Extract the [x, y] coordinate from the center of the cell holding the provided text.  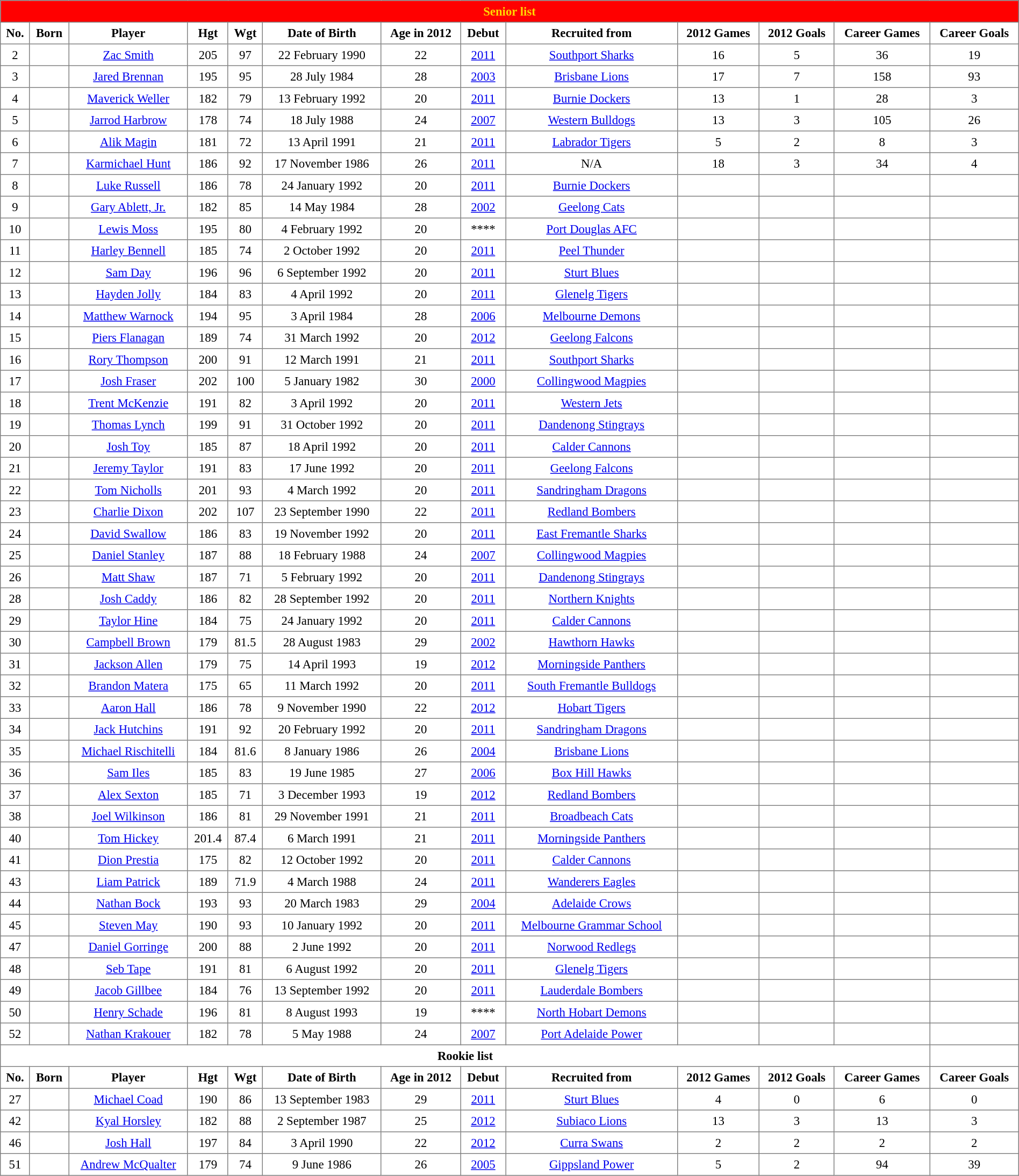
76 [245, 990]
2000 [484, 381]
Broadbeach Cats [591, 816]
8 August 1993 [321, 1012]
3 April 1990 [321, 1143]
Lauderdale Bombers [591, 990]
N/A [591, 163]
81.6 [245, 751]
14 [15, 316]
Rookie list [465, 1056]
94 [882, 1164]
18 July 1988 [321, 120]
Brandon Matera [128, 686]
Peel Thunder [591, 250]
Jacob Gillbee [128, 990]
Charlie Dixon [128, 511]
Jeremy Taylor [128, 468]
65 [245, 686]
Piers Flanagan [128, 337]
44 [15, 903]
Alik Magin [128, 142]
205 [207, 55]
Josh Hall [128, 1143]
19 June 1985 [321, 773]
Senior list [509, 11]
46 [15, 1143]
158 [882, 76]
31 [15, 664]
10 [15, 229]
181 [207, 142]
5 February 1992 [321, 577]
107 [245, 511]
Josh Caddy [128, 598]
Aaron Hall [128, 708]
178 [207, 120]
Kyal Horsley [128, 1121]
Joel Wilkinson [128, 816]
12 March 1991 [321, 359]
Trent McKenzie [128, 403]
31 March 1992 [321, 337]
Taylor Hine [128, 621]
Karmichael Hunt [128, 163]
Liam Patrick [128, 882]
87.4 [245, 838]
201 [207, 490]
6 August 1992 [321, 969]
87 [245, 446]
East Fremantle Sharks [591, 533]
40 [15, 838]
28 August 1983 [321, 642]
Maverick Weller [128, 98]
72 [245, 142]
Box Hill Hawks [591, 773]
Jack Hutchins [128, 729]
4 March 1988 [321, 882]
Port Adelaide Power [591, 1034]
1 [796, 98]
Henry Schade [128, 1012]
9 [15, 207]
50 [15, 1012]
Luke Russell [128, 185]
11 March 1992 [321, 686]
193 [207, 903]
81.5 [245, 642]
11 [15, 250]
100 [245, 381]
194 [207, 316]
8 January 1986 [321, 751]
13 September 1983 [321, 1099]
Zac Smith [128, 55]
22 February 1990 [321, 55]
Hawthorn Hawks [591, 642]
84 [245, 1143]
Nathan Bock [128, 903]
Jackson Allen [128, 664]
3 April 1992 [321, 403]
Jared Brennan [128, 76]
Hayden Jolly [128, 294]
19 November 1992 [321, 533]
18 April 1992 [321, 446]
Gary Ablett, Jr. [128, 207]
17 June 1992 [321, 468]
Melbourne Grammar School [591, 925]
20 February 1992 [321, 729]
Dion Prestia [128, 860]
47 [15, 947]
Curra Swans [591, 1143]
Campbell Brown [128, 642]
97 [245, 55]
32 [15, 686]
Matt Shaw [128, 577]
Nathan Krakouer [128, 1034]
42 [15, 1121]
14 May 1984 [321, 207]
Wanderers Eagles [591, 882]
Seb Tape [128, 969]
Josh Toy [128, 446]
80 [245, 229]
Michael Rischitelli [128, 751]
Harley Bennell [128, 250]
North Hobart Demons [591, 1012]
17 November 1986 [321, 163]
Steven May [128, 925]
Thomas Lynch [128, 424]
Port Douglas AFC [591, 229]
Jarrod Harbrow [128, 120]
20 March 1983 [321, 903]
Tom Nicholls [128, 490]
5 January 1982 [321, 381]
4 April 1992 [321, 294]
2 September 1987 [321, 1121]
Norwood Redlegs [591, 947]
28 July 1984 [321, 76]
199 [207, 424]
14 April 1993 [321, 664]
23 September 1990 [321, 511]
Daniel Gorringe [128, 947]
Matthew Warnock [128, 316]
3 April 1984 [321, 316]
3 December 1993 [321, 795]
15 [15, 337]
5 May 1988 [321, 1034]
Gippsland Power [591, 1164]
Alex Sexton [128, 795]
Labrador Tigers [591, 142]
18 February 1988 [321, 555]
Lewis Moss [128, 229]
37 [15, 795]
49 [15, 990]
197 [207, 1143]
Tom Hickey [128, 838]
10 January 1992 [321, 925]
Subiaco Lions [591, 1121]
2005 [484, 1164]
6 September 1992 [321, 272]
12 October 1992 [321, 860]
86 [245, 1099]
Hobart Tigers [591, 708]
Rory Thompson [128, 359]
45 [15, 925]
29 November 1991 [321, 816]
28 September 1992 [321, 598]
Sam Day [128, 272]
Andrew McQualter [128, 1164]
2003 [484, 76]
9 June 1986 [321, 1164]
43 [15, 882]
33 [15, 708]
Michael Coad [128, 1099]
South Fremantle Bulldogs [591, 686]
Northern Knights [591, 598]
Geelong Cats [591, 207]
Western Jets [591, 403]
Josh Fraser [128, 381]
31 October 1992 [321, 424]
38 [15, 816]
13 April 1991 [321, 142]
Western Bulldogs [591, 120]
71.9 [245, 882]
41 [15, 860]
12 [15, 272]
13 February 1992 [321, 98]
39 [974, 1164]
96 [245, 272]
9 November 1990 [321, 708]
Adelaide Crows [591, 903]
Sam Iles [128, 773]
35 [15, 751]
Daniel Stanley [128, 555]
52 [15, 1034]
85 [245, 207]
4 February 1992 [321, 229]
105 [882, 120]
13 September 1992 [321, 990]
4 March 1992 [321, 490]
David Swallow [128, 533]
2 October 1992 [321, 250]
51 [15, 1164]
23 [15, 511]
201.4 [207, 838]
48 [15, 969]
Melbourne Demons [591, 316]
2 June 1992 [321, 947]
79 [245, 98]
6 March 1991 [321, 838]
